For the text-containing cell, return its midpoint in (X, Y) coordinate format. 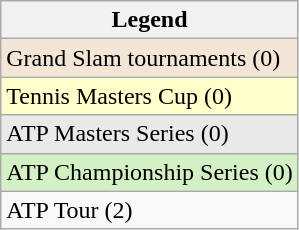
Legend (150, 20)
ATP Tour (2) (150, 210)
ATP Championship Series (0) (150, 172)
ATP Masters Series (0) (150, 134)
Tennis Masters Cup (0) (150, 96)
Grand Slam tournaments (0) (150, 58)
